From the cell containing the given text, extract its center point as [X, Y] coordinate. 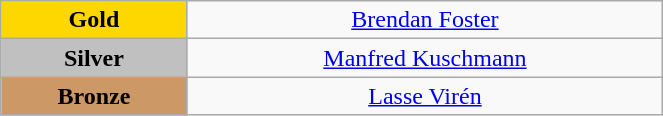
Brendan Foster [425, 20]
Lasse Virén [425, 96]
Silver [94, 58]
Manfred Kuschmann [425, 58]
Gold [94, 20]
Bronze [94, 96]
